Determine the [X, Y] coordinate at the center of the cell enclosing the given text.  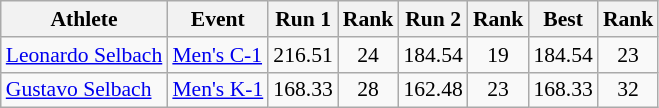
Gustavo Selbach [84, 90]
Best [562, 19]
Men's K-1 [218, 90]
Run 1 [302, 19]
216.51 [302, 55]
Run 2 [432, 19]
19 [498, 55]
Men's C-1 [218, 55]
162.48 [432, 90]
Leonardo Selbach [84, 55]
32 [628, 90]
28 [368, 90]
24 [368, 55]
Athlete [84, 19]
Event [218, 19]
